Identify which cell holds the provided text, then report its [X, Y] central coordinate. 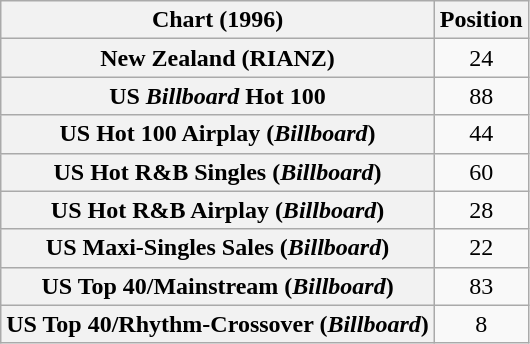
US Billboard Hot 100 [218, 96]
US Top 40/Mainstream (Billboard) [218, 286]
8 [481, 324]
US Maxi-Singles Sales (Billboard) [218, 248]
US Hot R&B Singles (Billboard) [218, 172]
44 [481, 134]
US Hot R&B Airplay (Billboard) [218, 210]
Chart (1996) [218, 20]
US Top 40/Rhythm-Crossover (Billboard) [218, 324]
88 [481, 96]
US Hot 100 Airplay (Billboard) [218, 134]
New Zealand (RIANZ) [218, 58]
28 [481, 210]
22 [481, 248]
24 [481, 58]
83 [481, 286]
60 [481, 172]
Position [481, 20]
